Capture the cell that displays the provided text and extract its (x, y) central coordinate. 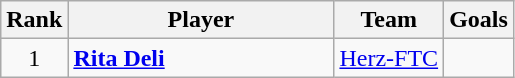
Team (389, 20)
Herz-FTC (389, 58)
Rank (34, 20)
Goals (479, 20)
Rita Deli (201, 58)
1 (34, 58)
Player (201, 20)
